Extract the (x, y) coordinate from the center of the cell holding the provided text.  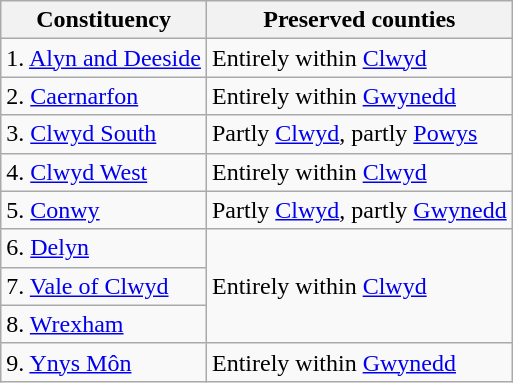
Constituency (104, 20)
9. Ynys Môn (104, 362)
6. Delyn (104, 248)
1. Alyn and Deeside (104, 58)
Preserved counties (359, 20)
Partly Clwyd, partly Powys (359, 134)
3. Clwyd South (104, 134)
4. Clwyd West (104, 172)
7. Vale of Clwyd (104, 286)
2. Caernarfon (104, 96)
Partly Clwyd, partly Gwynedd (359, 210)
5. Conwy (104, 210)
8. Wrexham (104, 324)
